Find where the given text appears and provide that cell's center as (x, y) coordinate. 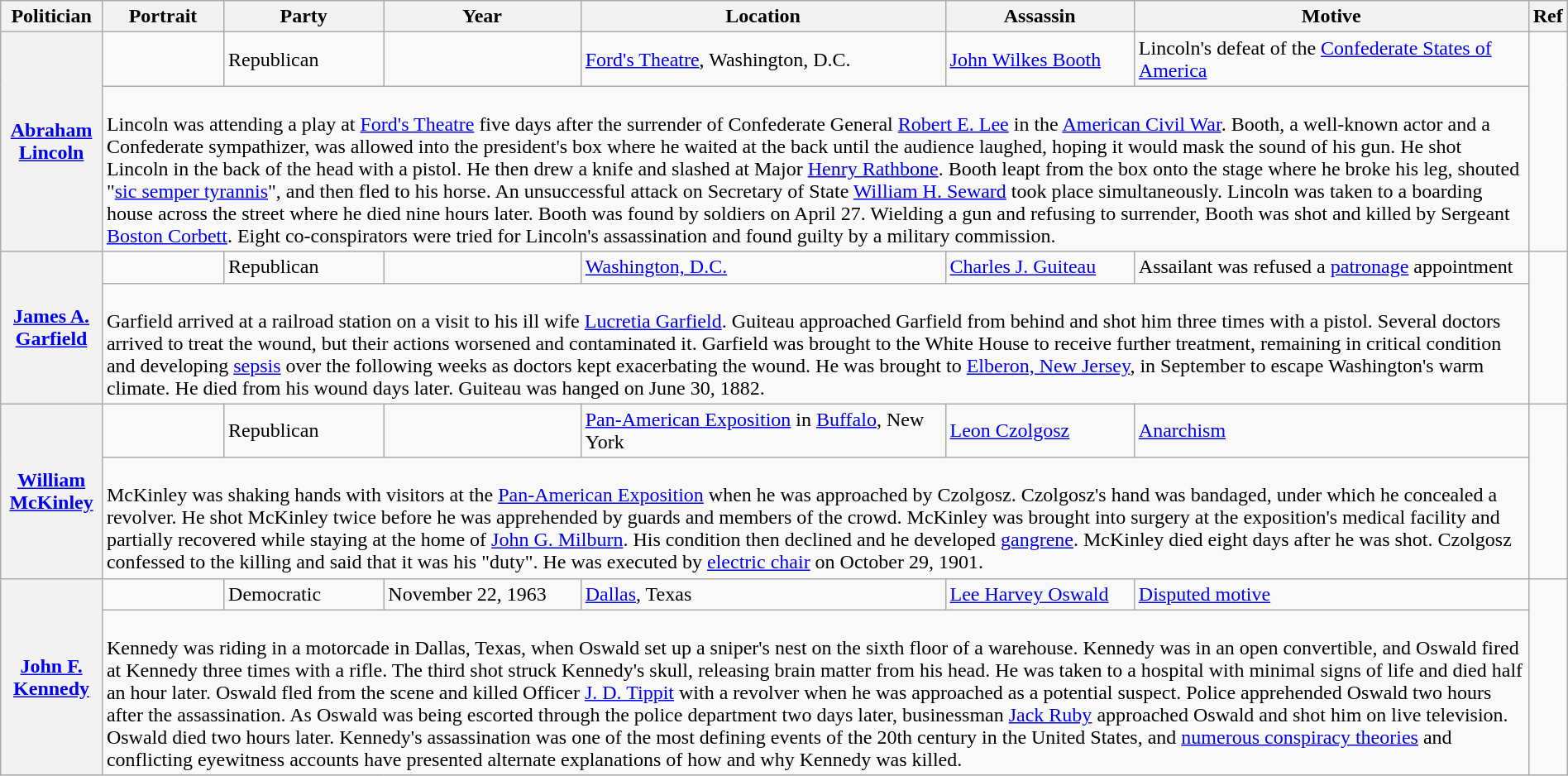
John Wilkes Booth (1040, 60)
Abraham Lincoln (51, 142)
Assailant was refused a patronage appointment (1331, 267)
Democratic (304, 594)
William McKinley (51, 491)
November 22, 1963 (482, 594)
Politician (51, 17)
Washington, D.C. (762, 267)
Portrait (162, 17)
Motive (1331, 17)
Lincoln's defeat of the Confederate States of America (1331, 60)
James A. Garfield (51, 328)
Pan-American Exposition in Buffalo, New York (762, 430)
Ford's Theatre, Washington, D.C. (762, 60)
Leon Czolgosz (1040, 430)
Assassin (1040, 17)
John F. Kennedy (51, 677)
Disputed motive (1331, 594)
Lee Harvey Oswald (1040, 594)
Anarchism (1331, 430)
Dallas, Texas (762, 594)
Party (304, 17)
Year (482, 17)
Ref (1548, 17)
Charles J. Guiteau (1040, 267)
Location (762, 17)
